Capture the cell that displays the provided text and extract its (x, y) central coordinate. 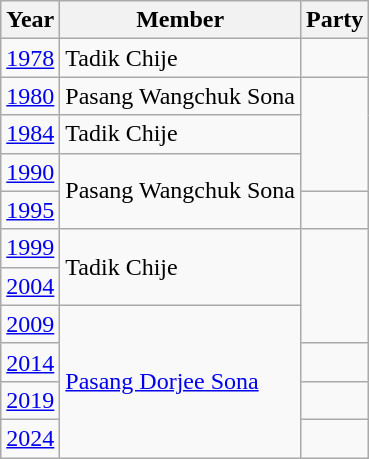
Pasang Dorjee Sona (180, 381)
2014 (30, 362)
2004 (30, 286)
2019 (30, 400)
1990 (30, 172)
Year (30, 20)
2024 (30, 438)
1984 (30, 134)
1999 (30, 248)
Member (180, 20)
1978 (30, 58)
1980 (30, 96)
2009 (30, 324)
1995 (30, 210)
Party (334, 20)
